Return [x, y] of the center of cell containing provided text 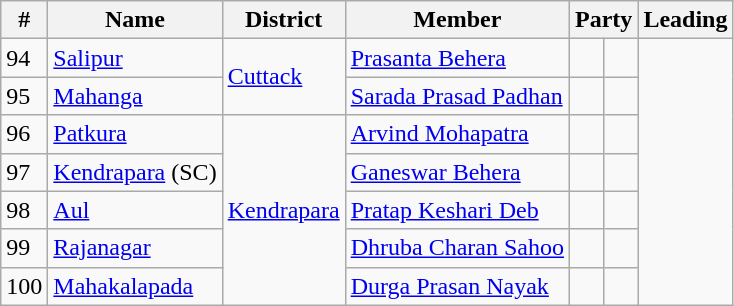
Sarada Prasad Padhan [457, 96]
Name [135, 20]
Kendrapara [284, 210]
# [24, 20]
Leading [686, 20]
Dhruba Charan Sahoo [457, 248]
Kendrapara (SC) [135, 172]
District [284, 20]
94 [24, 58]
Member [457, 20]
97 [24, 172]
98 [24, 210]
Ganeswar Behera [457, 172]
99 [24, 248]
95 [24, 96]
Rajanagar [135, 248]
Party [604, 20]
Mahanga [135, 96]
100 [24, 286]
Arvind Mohapatra [457, 134]
Pratap Keshari Deb [457, 210]
96 [24, 134]
Patkura [135, 134]
Mahakalapada [135, 286]
Salipur [135, 58]
Durga Prasan Nayak [457, 286]
Prasanta Behera [457, 58]
Cuttack [284, 77]
Aul [135, 210]
